Extract the [x, y] coordinate from the center of the cell holding the provided text.  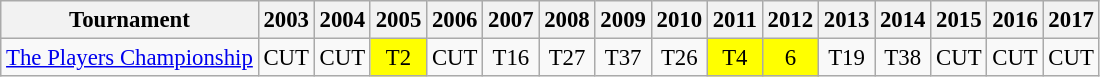
2005 [398, 20]
2011 [734, 20]
T16 [511, 58]
2006 [455, 20]
T37 [623, 58]
2010 [679, 20]
The Players Championship [130, 58]
2015 [959, 20]
2008 [567, 20]
T2 [398, 58]
2017 [1071, 20]
2007 [511, 20]
T4 [734, 58]
2014 [903, 20]
2003 [286, 20]
2013 [846, 20]
2004 [342, 20]
2016 [1015, 20]
Tournament [130, 20]
T19 [846, 58]
T26 [679, 58]
T27 [567, 58]
T38 [903, 58]
6 [790, 58]
2012 [790, 20]
2009 [623, 20]
